Extract the (X, Y) coordinate from the center of the cell holding the provided text.  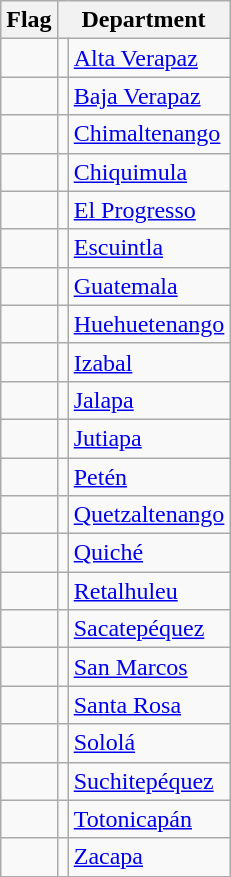
Quetzaltenango (149, 515)
Jutiapa (149, 438)
El Progresso (149, 210)
Zacapa (149, 857)
Sololá (149, 743)
Suchitepéquez (149, 781)
Totonicapán (149, 819)
Flag (29, 20)
Retalhuleu (149, 591)
Jalapa (149, 400)
Escuintla (149, 248)
Department (144, 20)
Quiché (149, 553)
Petén (149, 477)
Baja Verapaz (149, 96)
Sacatepéquez (149, 629)
Chiquimula (149, 172)
Guatemala (149, 286)
Santa Rosa (149, 705)
Izabal (149, 362)
Alta Verapaz (149, 58)
Huehuetenango (149, 324)
Chimaltenango (149, 134)
San Marcos (149, 667)
